From the cell containing the given text, extract its center point as (x, y) coordinate. 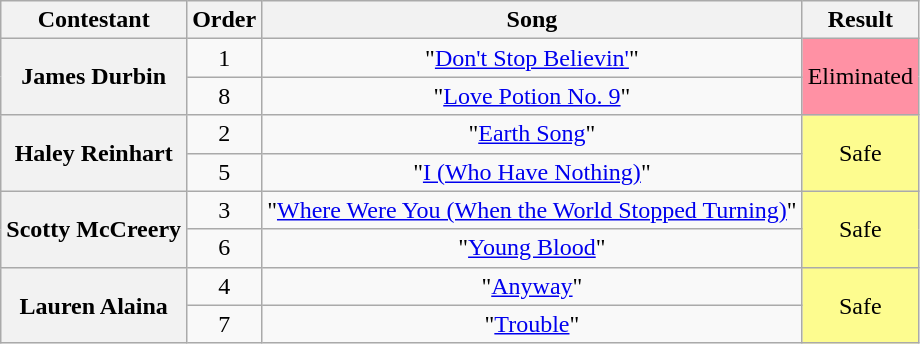
Result (860, 20)
"Trouble" (532, 324)
3 (224, 210)
Eliminated (860, 77)
6 (224, 248)
Haley Reinhart (94, 153)
4 (224, 286)
1 (224, 58)
Contestant (94, 20)
James Durbin (94, 77)
Lauren Alaina (94, 305)
"Anyway" (532, 286)
"Young Blood" (532, 248)
Song (532, 20)
Order (224, 20)
"Earth Song" (532, 134)
5 (224, 172)
Scotty McCreery (94, 229)
"Love Potion No. 9" (532, 96)
7 (224, 324)
"Where Were You (When the World Stopped Turning)" (532, 210)
"Don't Stop Believin'" (532, 58)
2 (224, 134)
8 (224, 96)
"I (Who Have Nothing)" (532, 172)
